Locate the cell with the specified text and output its (X, Y) center coordinate. 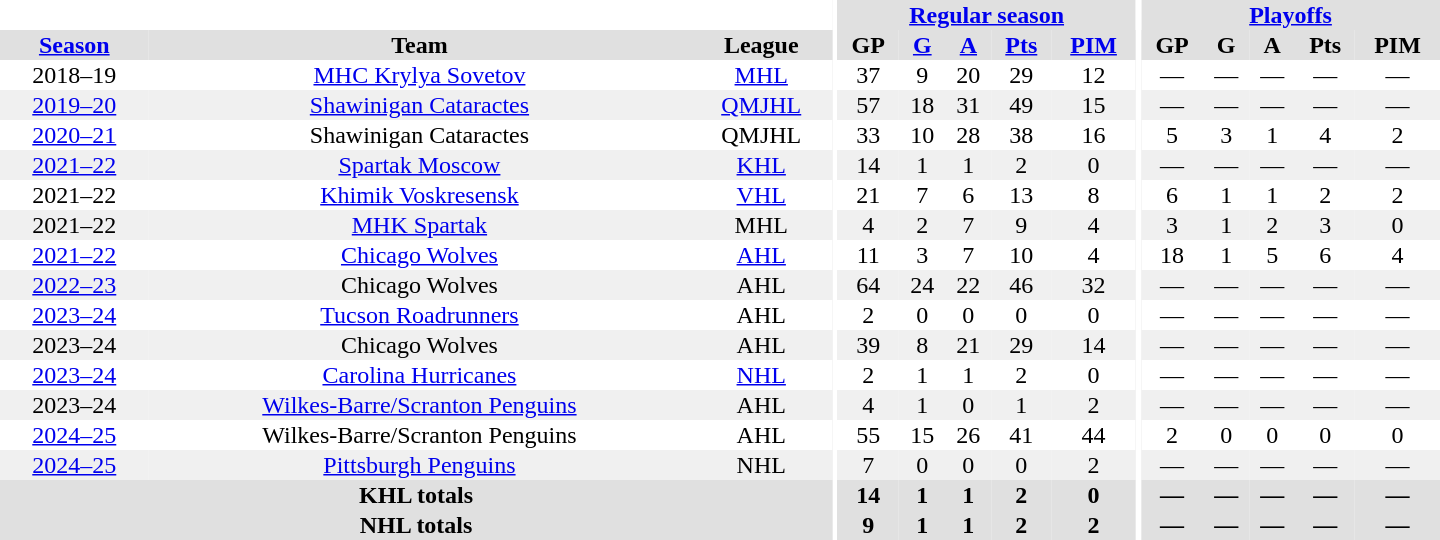
24 (922, 285)
Team (420, 45)
NHL totals (416, 525)
Pittsburgh Penguins (420, 465)
44 (1094, 435)
Spartak Moscow (420, 165)
13 (1021, 195)
20 (968, 75)
32 (1094, 285)
Playoffs (1290, 15)
KHL totals (416, 495)
33 (868, 135)
12 (1094, 75)
38 (1021, 135)
28 (968, 135)
VHL (761, 195)
MHK Spartak (420, 225)
11 (868, 255)
16 (1094, 135)
KHL (761, 165)
2022–23 (74, 285)
46 (1021, 285)
31 (968, 105)
57 (868, 105)
MHC Krylya Sovetov (420, 75)
League (761, 45)
Carolina Hurricanes (420, 375)
2020–21 (74, 135)
26 (968, 435)
37 (868, 75)
Regular season (986, 15)
Khimik Voskresensk (420, 195)
41 (1021, 435)
Season (74, 45)
Tucson Roadrunners (420, 315)
55 (868, 435)
2018–19 (74, 75)
22 (968, 285)
2019–20 (74, 105)
39 (868, 345)
64 (868, 285)
49 (1021, 105)
